Pinpoint the cell where the given text exists, returning its [x, y] midpoint coordinate. 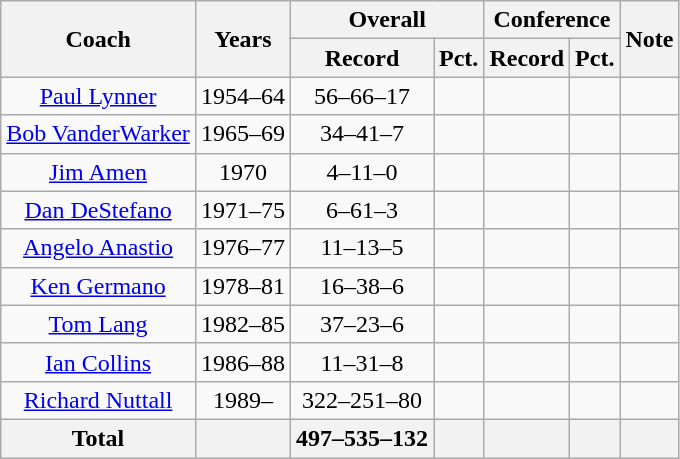
1989– [242, 400]
Years [242, 39]
497–535–132 [362, 438]
Dan DeStefano [98, 210]
16–38–6 [362, 286]
Paul Lynner [98, 96]
6–61–3 [362, 210]
Ian Collins [98, 362]
Angelo Anastio [98, 248]
Note [650, 39]
1978–81 [242, 286]
11–13–5 [362, 248]
Conference [552, 20]
322–251–80 [362, 400]
Total [98, 438]
4–11–0 [362, 172]
1971–75 [242, 210]
Tom Lang [98, 324]
37–23–6 [362, 324]
Richard Nuttall [98, 400]
1986–88 [242, 362]
1954–64 [242, 96]
Ken Germano [98, 286]
1970 [242, 172]
Coach [98, 39]
Jim Amen [98, 172]
56–66–17 [362, 96]
Bob VanderWarker [98, 134]
11–31–8 [362, 362]
1976–77 [242, 248]
Overall [386, 20]
34–41–7 [362, 134]
1965–69 [242, 134]
1982–85 [242, 324]
